Pinpoint the cell where the given text exists, returning its (x, y) midpoint coordinate. 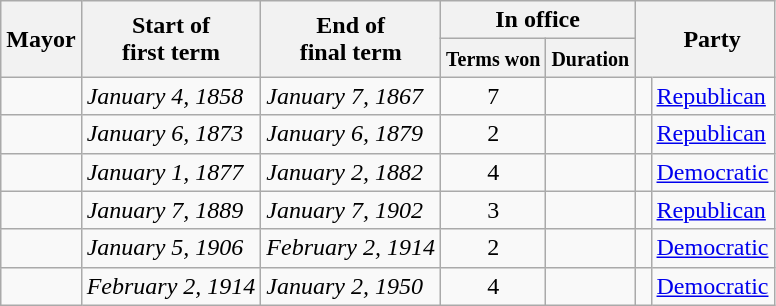
3 (494, 210)
Party (712, 39)
January 7, 1867 (351, 96)
In office (538, 20)
Duration (590, 58)
7 (494, 96)
Start offirst term (171, 39)
January 5, 1906 (171, 248)
January 6, 1879 (351, 134)
Mayor (41, 39)
January 6, 1873 (171, 134)
January 7, 1889 (171, 210)
End offinal term (351, 39)
January 4, 1858 (171, 96)
January 2, 1950 (351, 286)
Terms won (494, 58)
January 2, 1882 (351, 172)
January 1, 1877 (171, 172)
January 7, 1902 (351, 210)
